Pinpoint the cell where the given text exists, returning its [x, y] midpoint coordinate. 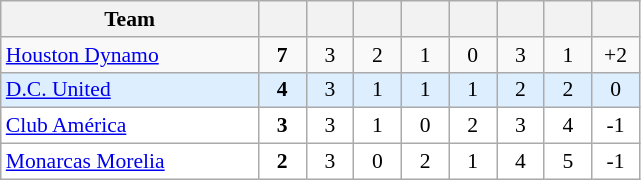
7 [282, 55]
Houston Dynamo [130, 55]
5 [568, 162]
Club América [130, 126]
D.C. United [130, 90]
Monarcas Morelia [130, 162]
+2 [616, 55]
Team [130, 19]
